Detect which cell encompasses the target text, then output its [x, y] center coordinate. 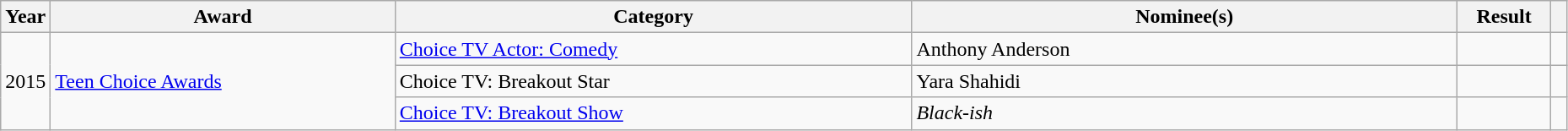
Nominee(s) [1184, 17]
Choice TV: Breakout Show [653, 113]
2015 [25, 81]
Result [1503, 17]
Category [653, 17]
Black-ish [1184, 113]
Choice TV: Breakout Star [653, 81]
Teen Choice Awards [223, 81]
Choice TV Actor: Comedy [653, 49]
Anthony Anderson [1184, 49]
Award [223, 17]
Year [25, 17]
Yara Shahidi [1184, 81]
